From the cell containing the given text, extract its center point as [x, y] coordinate. 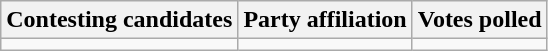
Party affiliation [325, 20]
Contesting candidates [120, 20]
Votes polled [480, 20]
